Determine the (x, y) coordinate at the center of the cell enclosing the given text.  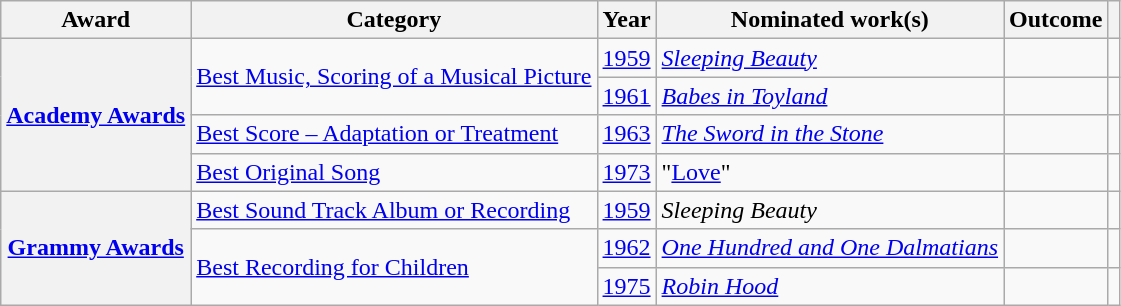
Year (626, 20)
Grammy Awards (96, 248)
The Sword in the Stone (830, 134)
Best Music, Scoring of a Musical Picture (394, 77)
Best Sound Track Album or Recording (394, 210)
Academy Awards (96, 115)
Outcome (1056, 20)
1963 (626, 134)
1962 (626, 248)
Award (96, 20)
Category (394, 20)
"Love" (830, 172)
Best Score – Adaptation or Treatment (394, 134)
1961 (626, 96)
Best Recording for Children (394, 267)
Robin Hood (830, 286)
1973 (626, 172)
Best Original Song (394, 172)
1975 (626, 286)
One Hundred and One Dalmatians (830, 248)
Babes in Toyland (830, 96)
Nominated work(s) (830, 20)
